Detect which cell encompasses the target text, then output its [x, y] center coordinate. 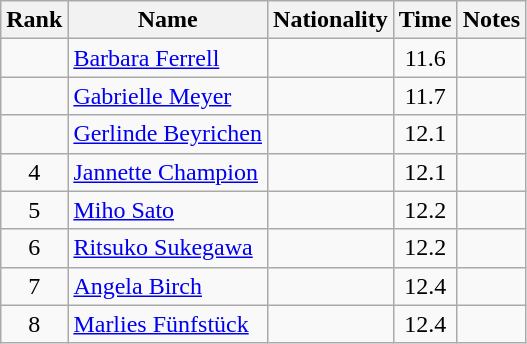
6 [34, 248]
Name [168, 20]
8 [34, 324]
Gerlinde Beyrichen [168, 134]
4 [34, 172]
Notes [491, 20]
Gabrielle Meyer [168, 96]
7 [34, 286]
11.6 [425, 58]
5 [34, 210]
Nationality [331, 20]
Ritsuko Sukegawa [168, 248]
Marlies Fünfstück [168, 324]
Miho Sato [168, 210]
11.7 [425, 96]
Angela Birch [168, 286]
Rank [34, 20]
Jannette Champion [168, 172]
Time [425, 20]
Barbara Ferrell [168, 58]
